Detect which cell encompasses the target text, then output its [x, y] center coordinate. 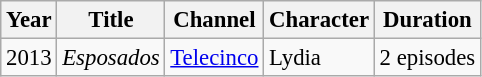
Channel [214, 20]
Esposados [111, 58]
Duration [427, 20]
2013 [29, 58]
Lydia [320, 58]
Title [111, 20]
Year [29, 20]
Telecinco [214, 58]
Character [320, 20]
2 episodes [427, 58]
